From the cell containing the given text, extract its center point as (X, Y) coordinate. 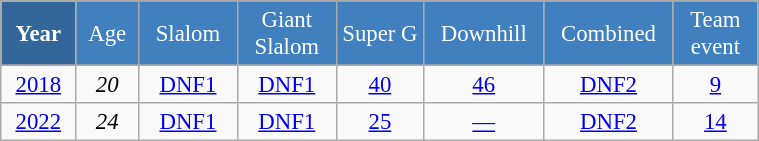
9 (716, 85)
2022 (38, 122)
2018 (38, 85)
Year (38, 34)
14 (716, 122)
40 (380, 85)
Combined (608, 34)
Team event (716, 34)
24 (108, 122)
25 (380, 122)
46 (484, 85)
20 (108, 85)
— (484, 122)
GiantSlalom (286, 34)
Super G (380, 34)
Slalom (188, 34)
Downhill (484, 34)
Age (108, 34)
